Provide the [X, Y] coordinate of the cell's center where the given text is located.  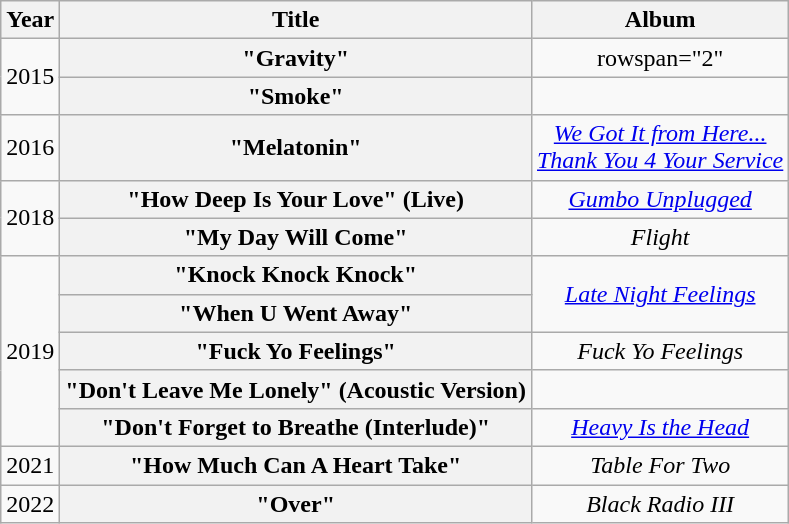
Fuck Yo Feelings [660, 351]
"How Much Can A Heart Take" [296, 465]
Table For Two [660, 465]
"How Deep Is Your Love" (Live) [296, 199]
"Fuck Yo Feelings" [296, 351]
Gumbo Unplugged [660, 199]
"Over" [296, 503]
2019 [30, 351]
Title [296, 20]
2022 [30, 503]
2018 [30, 218]
"When U Went Away" [296, 313]
"Don't Forget to Breathe (Interlude)" [296, 427]
"My Day Will Come" [296, 237]
rowspan="2" [660, 58]
2021 [30, 465]
"Gravity" [296, 58]
Late Night Feelings [660, 294]
"Melatonin" [296, 148]
Flight [660, 237]
"Knock Knock Knock" [296, 275]
Album [660, 20]
"Don't Leave Me Lonely" (Acoustic Version) [296, 389]
2016 [30, 148]
Heavy Is the Head [660, 427]
We Got It from Here...Thank You 4 Your Service [660, 148]
Black Radio III [660, 503]
"Smoke" [296, 96]
Year [30, 20]
2015 [30, 77]
